Identify which cell holds the provided text, then report its [X, Y] central coordinate. 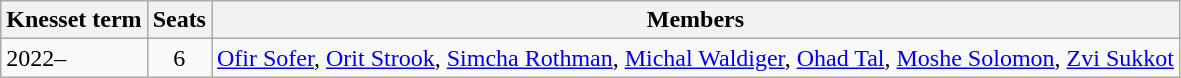
Seats [179, 20]
Ofir Sofer, Orit Strook, Simcha Rothman, Michal Waldiger, Ohad Tal, Moshe Solomon, Zvi Sukkot [696, 58]
Members [696, 20]
2022– [74, 58]
Knesset term [74, 20]
6 [179, 58]
